Locate the cell with the specified text and output its (x, y) center coordinate. 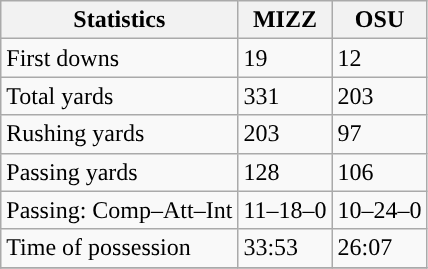
97 (380, 134)
OSU (380, 20)
Rushing yards (120, 134)
33:53 (285, 248)
Total yards (120, 96)
12 (380, 58)
331 (285, 96)
Passing yards (120, 172)
11–18–0 (285, 210)
Time of possession (120, 248)
Passing: Comp–Att–Int (120, 210)
10–24–0 (380, 210)
128 (285, 172)
19 (285, 58)
26:07 (380, 248)
106 (380, 172)
Statistics (120, 20)
First downs (120, 58)
MIZZ (285, 20)
